Provide the (x, y) coordinate of the cell's center where the given text is located.  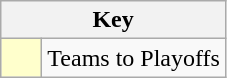
Teams to Playoffs (134, 58)
Key (114, 20)
